Detect which cell encompasses the target text, then output its (X, Y) center coordinate. 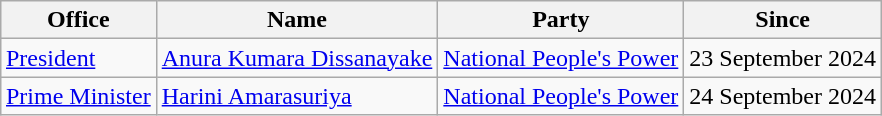
Since (783, 20)
24 September 2024 (783, 96)
Prime Minister (78, 96)
Harini Amarasuriya (297, 96)
Party (561, 20)
Name (297, 20)
President (78, 58)
Anura Kumara Dissanayake (297, 58)
23 September 2024 (783, 58)
Office (78, 20)
